Capture the cell that displays the provided text and extract its (X, Y) central coordinate. 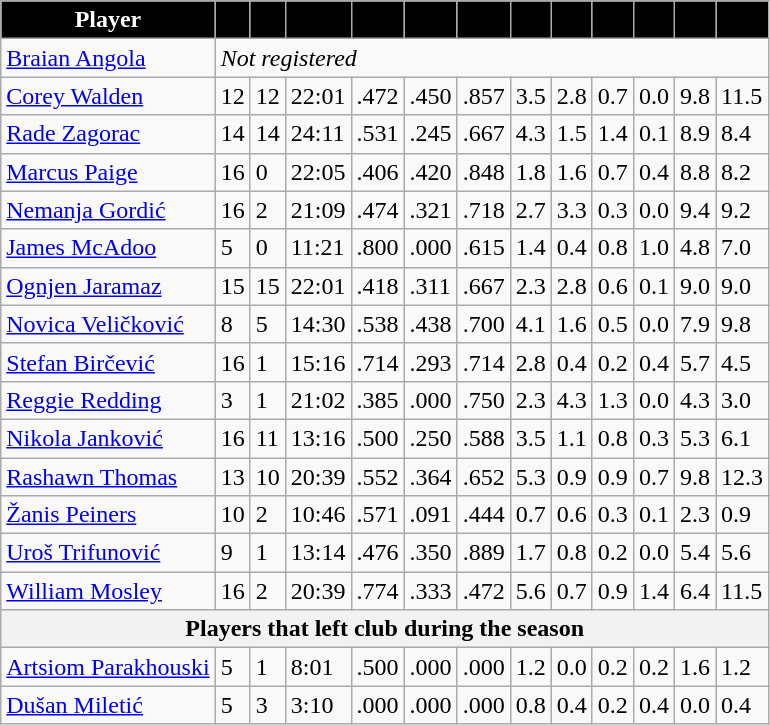
Stefan Birčević (108, 362)
6.4 (694, 591)
5.7 (694, 362)
.750 (484, 400)
Reggie Redding (108, 400)
.293 (430, 362)
2.7 (530, 210)
.250 (430, 438)
3.0 (742, 400)
.091 (430, 515)
4.8 (694, 248)
.385 (378, 400)
1.1 (572, 438)
.406 (378, 172)
24:11 (318, 134)
7.9 (694, 324)
21:09 (318, 210)
Artsiom Parakhouski (108, 667)
12.3 (742, 477)
1.8 (530, 172)
.552 (378, 477)
.615 (484, 248)
Nikola Janković (108, 438)
0.5 (612, 324)
.857 (484, 96)
.774 (378, 591)
8.9 (694, 134)
Novica Veličković (108, 324)
13 (232, 477)
13:16 (318, 438)
.700 (484, 324)
8 (232, 324)
William Mosley (108, 591)
15:16 (318, 362)
4.5 (742, 362)
Corey Walden (108, 96)
Not registered (492, 58)
.438 (430, 324)
14:30 (318, 324)
.538 (378, 324)
.245 (430, 134)
7.0 (742, 248)
.718 (484, 210)
9 (232, 553)
.848 (484, 172)
9.2 (742, 210)
1.0 (654, 248)
Rashawn Thomas (108, 477)
.450 (430, 96)
Braian Angola (108, 58)
.652 (484, 477)
11:21 (318, 248)
Ognjen Jaramaz (108, 286)
.321 (430, 210)
6.1 (742, 438)
8:01 (318, 667)
1.7 (530, 553)
3.3 (572, 210)
.588 (484, 438)
9.4 (694, 210)
.476 (378, 553)
.889 (484, 553)
8.4 (742, 134)
Uroš Trifunović (108, 553)
.333 (430, 591)
11 (268, 438)
1.5 (572, 134)
21:02 (318, 400)
.800 (378, 248)
.444 (484, 515)
8.8 (694, 172)
Žanis Peiners (108, 515)
1.3 (612, 400)
.420 (430, 172)
Rade Zagorac (108, 134)
.364 (430, 477)
Marcus Paige (108, 172)
James McAdoo (108, 248)
.571 (378, 515)
22:05 (318, 172)
.350 (430, 553)
10:46 (318, 515)
.418 (378, 286)
8.2 (742, 172)
3:10 (318, 705)
4.1 (530, 324)
Players that left club during the season (385, 629)
Dušan Miletić (108, 705)
5.4 (694, 553)
13:14 (318, 553)
.531 (378, 134)
Player (108, 20)
.311 (430, 286)
.474 (378, 210)
Nemanja Gordić (108, 210)
